Return (x, y) of the center of cell containing provided text 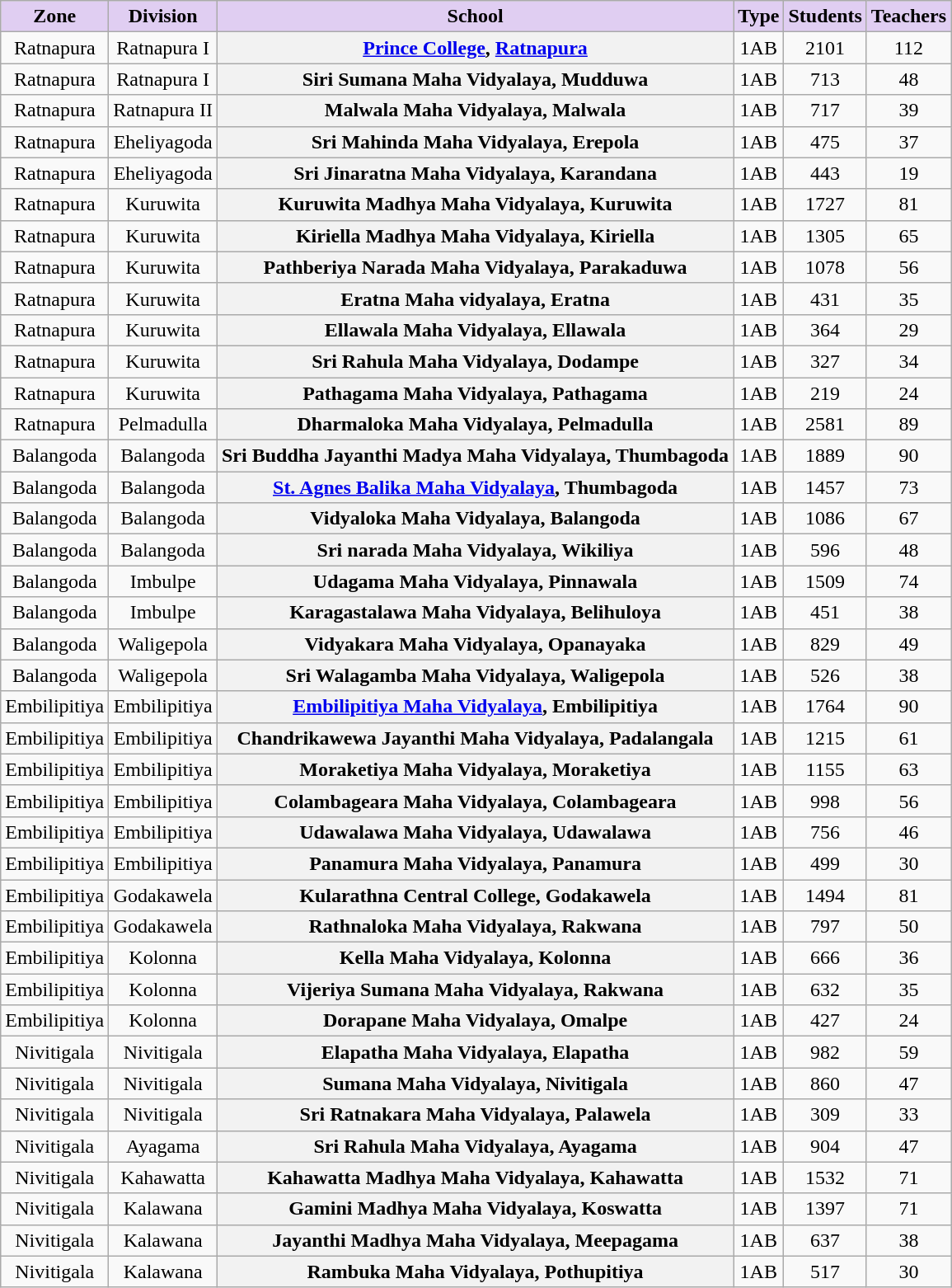
443 (825, 173)
998 (825, 801)
499 (825, 863)
19 (908, 173)
Sri Walagamba Maha Vidyalaya, Waligepola (475, 675)
63 (908, 769)
2581 (825, 425)
Udagama Maha Vidyalaya, Pinnawala (475, 581)
33 (908, 1115)
Vijeriya Sumana Maha Vidyalaya, Rakwana (475, 990)
756 (825, 832)
59 (908, 1052)
Kella Maha Vidyalaya, Kolonna (475, 958)
39 (908, 110)
Eratna Maha vidyalaya, Eratna (475, 298)
Ellawala Maha Vidyalaya, Ellawala (475, 330)
112 (908, 48)
Rambuka Maha Vidyalaya, Pothupitiya (475, 1272)
2101 (825, 48)
431 (825, 298)
Sri Jinaratna Maha Vidyalaya, Karandana (475, 173)
Pathberiya Narada Maha Vidyalaya, Parakaduwa (475, 267)
Rathnaloka Maha Vidyalaya, Rakwana (475, 927)
1457 (825, 487)
Kahawatta (163, 1178)
1494 (825, 895)
1397 (825, 1209)
Colambageara Maha Vidyalaya, Colambageara (475, 801)
Jayanthi Madhya Maha Vidyalaya, Meepagama (475, 1240)
219 (825, 393)
Gamini Madhya Maha Vidyalaya, Koswatta (475, 1209)
860 (825, 1084)
637 (825, 1240)
1155 (825, 769)
526 (825, 675)
797 (825, 927)
Siri Sumana Maha Vidyalaya, Mudduwa (475, 79)
Dharmaloka Maha Vidyalaya, Pelmadulla (475, 425)
Chandrikawewa Jayanthi Maha Vidyalaya, Padalangala (475, 738)
904 (825, 1146)
Prince College, Ratnapura (475, 48)
1727 (825, 204)
364 (825, 330)
Students (825, 16)
Sumana Maha Vidyalaya, Nivitigala (475, 1084)
1215 (825, 738)
1305 (825, 236)
1078 (825, 267)
49 (908, 644)
Ratnapura II (163, 110)
34 (908, 361)
Sri Rahula Maha Vidyalaya, Ayagama (475, 1146)
Karagastalawa Maha Vidyalaya, Belihuloya (475, 613)
1764 (825, 707)
517 (825, 1272)
Ayagama (163, 1146)
475 (825, 142)
632 (825, 990)
St. Agnes Balika Maha Vidyalaya, Thumbagoda (475, 487)
Panamura Maha Vidyalaya, Panamura (475, 863)
Udawalawa Maha Vidyalaya, Udawalawa (475, 832)
29 (908, 330)
37 (908, 142)
666 (825, 958)
46 (908, 832)
Kahawatta Madhya Maha Vidyalaya, Kahawatta (475, 1178)
50 (908, 927)
Vidyakara Maha Vidyalaya, Opanayaka (475, 644)
Type (758, 16)
Sri Buddha Jayanthi Madya Maha Vidyalaya, Thumbagoda (475, 456)
Pelmadulla (163, 425)
67 (908, 519)
65 (908, 236)
Dorapane Maha Vidyalaya, Omalpe (475, 1021)
School (475, 16)
Sri Ratnakara Maha Vidyalaya, Palawela (475, 1115)
309 (825, 1115)
327 (825, 361)
427 (825, 1021)
Embilipitiya Maha Vidyalaya, Embilipitiya (475, 707)
Zone (54, 16)
717 (825, 110)
73 (908, 487)
Vidyaloka Maha Vidyalaya, Balangoda (475, 519)
Pathagama Maha Vidyalaya, Pathagama (475, 393)
451 (825, 613)
Kuruwita Madhya Maha Vidyalaya, Kuruwita (475, 204)
Teachers (908, 16)
1509 (825, 581)
Sri narada Maha Vidyalaya, Wikiliya (475, 550)
Moraketiya Maha Vidyalaya, Moraketiya (475, 769)
829 (825, 644)
1889 (825, 456)
Elapatha Maha Vidyalaya, Elapatha (475, 1052)
Kiriella Madhya Maha Vidyalaya, Kiriella (475, 236)
596 (825, 550)
Malwala Maha Vidyalaya, Malwala (475, 110)
36 (908, 958)
1086 (825, 519)
1532 (825, 1178)
982 (825, 1052)
61 (908, 738)
713 (825, 79)
89 (908, 425)
Division (163, 16)
74 (908, 581)
Sri Rahula Maha Vidyalaya, Dodampe (475, 361)
Kularathna Central College, Godakawela (475, 895)
Sri Mahinda Maha Vidyalaya, Erepola (475, 142)
